Determine the [x, y] coordinate at the center of the cell enclosing the given text.  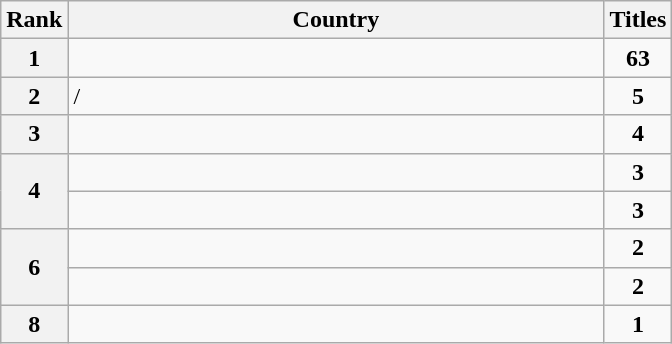
Rank [34, 20]
Titles [638, 20]
5 [638, 96]
63 [638, 58]
Country [336, 20]
/ [336, 96]
6 [34, 267]
8 [34, 324]
